Locate the cell with the specified text and output its (x, y) center coordinate. 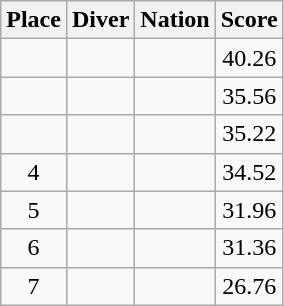
31.36 (249, 248)
5 (34, 210)
7 (34, 286)
Diver (100, 20)
34.52 (249, 172)
40.26 (249, 58)
Place (34, 20)
4 (34, 172)
Score (249, 20)
35.56 (249, 96)
31.96 (249, 210)
35.22 (249, 134)
6 (34, 248)
26.76 (249, 286)
Nation (175, 20)
